Find where the given text appears and provide that cell's center as [x, y] coordinate. 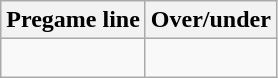
Pregame line [74, 20]
Over/under [210, 20]
